Find where the given text appears and provide that cell's center as (X, Y) coordinate. 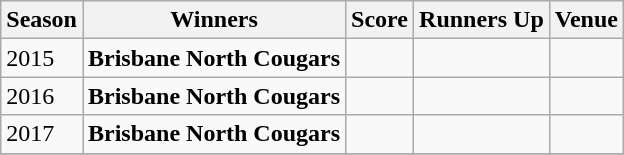
Venue (586, 20)
2017 (42, 134)
Winners (214, 20)
2016 (42, 96)
Score (380, 20)
Season (42, 20)
2015 (42, 58)
Runners Up (482, 20)
